Pinpoint the cell where the given text exists, returning its [X, Y] midpoint coordinate. 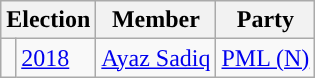
Member [156, 20]
Ayaz Sadiq [156, 58]
Election [48, 20]
Party [266, 20]
2018 [56, 58]
PML (N) [266, 58]
